Find where the given text appears and provide that cell's center as (X, Y) coordinate. 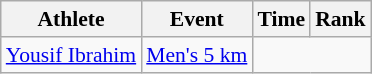
Time (281, 19)
Yousif Ibrahim (71, 55)
Athlete (71, 19)
Men's 5 km (196, 55)
Rank (340, 19)
Event (196, 19)
